Identify which cell holds the provided text, then report its [X, Y] central coordinate. 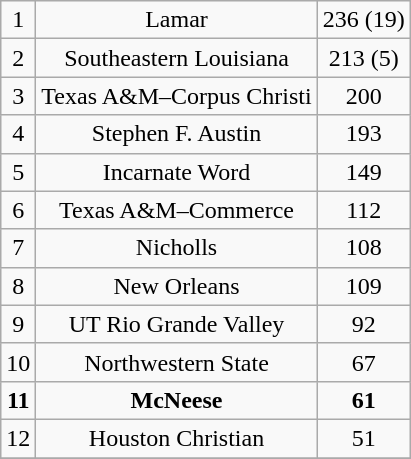
9 [18, 324]
Stephen F. Austin [176, 134]
Southeastern Louisiana [176, 58]
236 (19) [364, 20]
New Orleans [176, 286]
51 [364, 438]
Lamar [176, 20]
193 [364, 134]
2 [18, 58]
4 [18, 134]
109 [364, 286]
7 [18, 248]
149 [364, 172]
10 [18, 362]
61 [364, 400]
112 [364, 210]
11 [18, 400]
108 [364, 248]
6 [18, 210]
92 [364, 324]
5 [18, 172]
200 [364, 96]
1 [18, 20]
12 [18, 438]
Texas A&M–Corpus Christi [176, 96]
8 [18, 286]
Northwestern State [176, 362]
Incarnate Word [176, 172]
Houston Christian [176, 438]
UT Rio Grande Valley [176, 324]
Nicholls [176, 248]
67 [364, 362]
213 (5) [364, 58]
Texas A&M–Commerce [176, 210]
3 [18, 96]
McNeese [176, 400]
